For the text-containing cell, return its midpoint in [x, y] coordinate format. 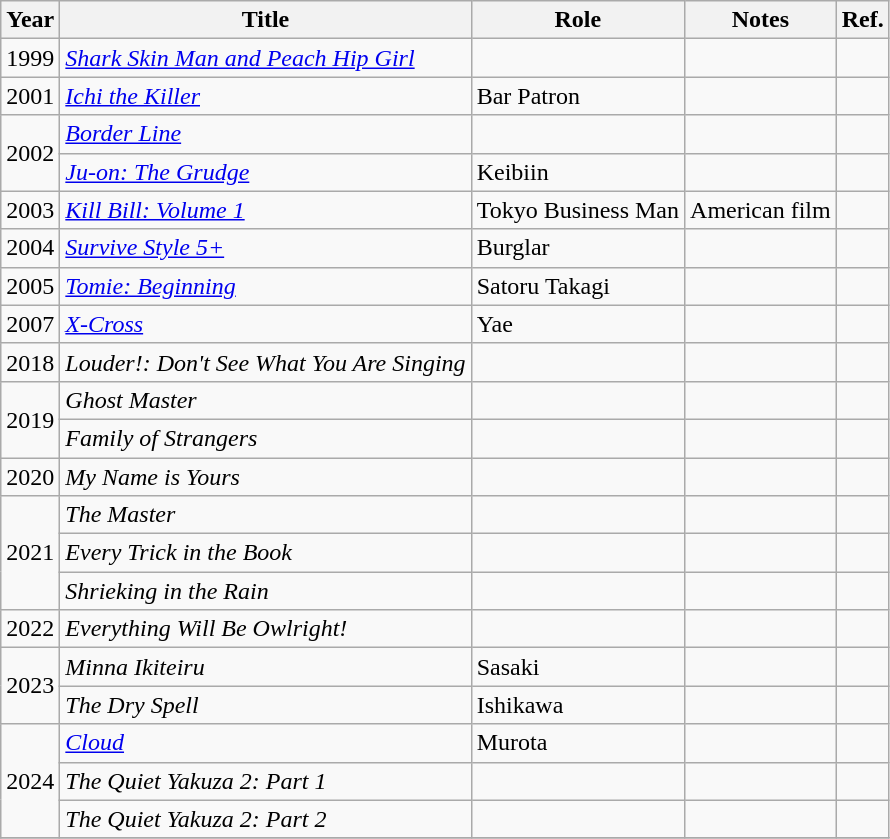
Sasaki [578, 667]
Family of Strangers [266, 438]
Ref. [862, 20]
Every Trick in the Book [266, 553]
2022 [30, 629]
Ishikawa [578, 705]
Cloud [266, 743]
The Dry Spell [266, 705]
2007 [30, 324]
2018 [30, 362]
Keibiin [578, 172]
Kill Bill: Volume 1 [266, 210]
Shark Skin Man and Peach Hip Girl [266, 58]
2003 [30, 210]
2002 [30, 153]
Survive Style 5+ [266, 248]
Notes [761, 20]
American film [761, 210]
Minna Ikiteiru [266, 667]
Tokyo Business Man [578, 210]
Bar Patron [578, 96]
Tomie: Beginning [266, 286]
Border Line [266, 134]
Everything Will Be Owlright! [266, 629]
Satoru Takagi [578, 286]
2023 [30, 686]
2004 [30, 248]
Burglar [578, 248]
Louder!: Don't See What You Are Singing [266, 362]
Ichi the Killer [266, 96]
The Quiet Yakuza 2: Part 2 [266, 819]
2021 [30, 553]
2024 [30, 781]
My Name is Yours [266, 477]
2001 [30, 96]
Role [578, 20]
Title [266, 20]
2020 [30, 477]
2019 [30, 419]
1999 [30, 58]
The Quiet Yakuza 2: Part 1 [266, 781]
Murota [578, 743]
Ghost Master [266, 400]
Ju-on: The Grudge [266, 172]
X-Cross [266, 324]
Year [30, 20]
2005 [30, 286]
Yae [578, 324]
The Master [266, 515]
Shrieking in the Rain [266, 591]
